Return (X, Y) of the center of cell containing provided text 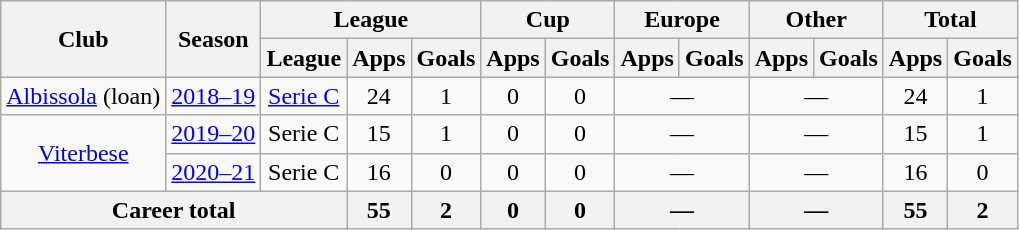
Other (816, 20)
Viterbese (84, 153)
Total (950, 20)
2018–19 (214, 96)
Cup (548, 20)
Season (214, 39)
Club (84, 39)
2020–21 (214, 172)
Career total (174, 210)
Albissola (loan) (84, 96)
2019–20 (214, 134)
Europe (682, 20)
